Pinpoint the cell where the given text exists, returning its [X, Y] midpoint coordinate. 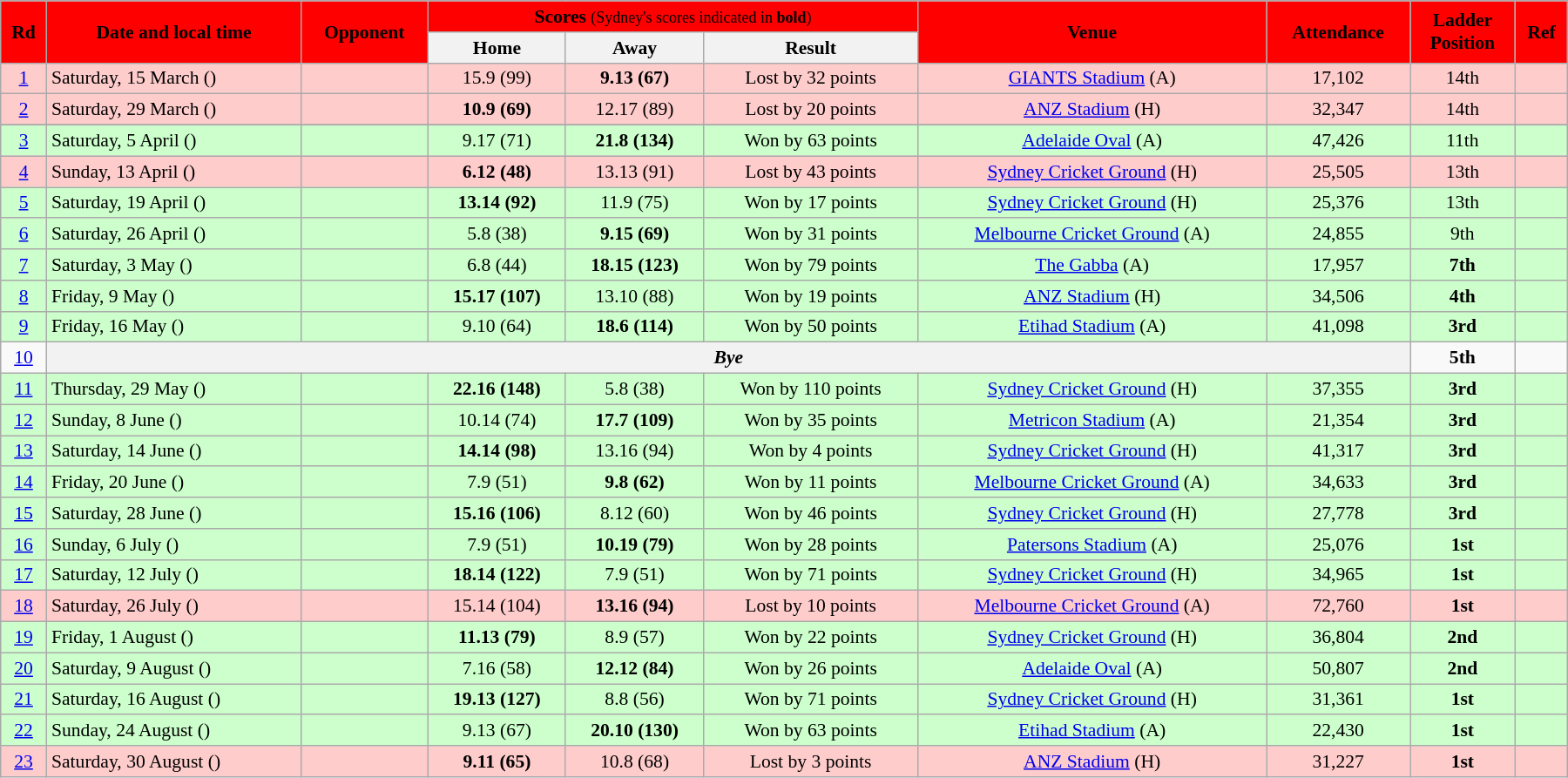
Away [634, 48]
Thursday, 29 May () [174, 389]
11.9 (75) [634, 203]
Won by 79 points [811, 265]
LadderPosition [1463, 31]
Won by 35 points [811, 420]
11 [24, 389]
31,361 [1338, 700]
47,426 [1338, 141]
Won by 50 points [811, 327]
Won by 46 points [811, 513]
15.14 (104) [497, 606]
9.11 (65) [497, 761]
9.8 (62) [634, 483]
Saturday, 12 July () [174, 575]
1 [24, 78]
13.10 (88) [634, 296]
17.7 (109) [634, 420]
10 [24, 358]
13.13 (91) [634, 172]
Scores (Sydney's scores indicated in bold) [672, 17]
Saturday, 3 May () [174, 265]
Result [811, 48]
The Gabba (A) [1092, 265]
3 [24, 141]
72,760 [1338, 606]
34,633 [1338, 483]
Saturday, 30 August () [174, 761]
Rd [24, 31]
Attendance [1338, 31]
Won by 22 points [811, 638]
7.16 (58) [497, 668]
Bye [728, 358]
14.14 (98) [497, 451]
Date and local time [174, 31]
Lost by 43 points [811, 172]
25,076 [1338, 545]
Saturday, 5 April () [174, 141]
22 [24, 731]
15.9 (99) [497, 78]
6 [24, 234]
6.12 (48) [497, 172]
Venue [1092, 31]
9 [24, 327]
Metricon Stadium (A) [1092, 420]
Ref [1542, 31]
32,347 [1338, 110]
8.12 (60) [634, 513]
41,098 [1338, 327]
18.15 (123) [634, 265]
12 [24, 420]
Saturday, 15 March () [174, 78]
21,354 [1338, 420]
15.17 (107) [497, 296]
Won by 19 points [811, 296]
21 [24, 700]
20 [24, 668]
Sunday, 13 April () [174, 172]
34,506 [1338, 296]
10.14 (74) [497, 420]
17 [24, 575]
18.14 (122) [497, 575]
9.17 (71) [497, 141]
Won by 28 points [811, 545]
Lost by 10 points [811, 606]
8.8 (56) [634, 700]
37,355 [1338, 389]
18 [24, 606]
17,102 [1338, 78]
25,376 [1338, 203]
Sunday, 6 July () [174, 545]
41,317 [1338, 451]
9.10 (64) [497, 327]
2 [24, 110]
Saturday, 14 June () [174, 451]
15.16 (106) [497, 513]
Won by 31 points [811, 234]
11th [1463, 141]
50,807 [1338, 668]
19.13 (127) [497, 700]
Won by 4 points [811, 451]
5th [1463, 358]
27,778 [1338, 513]
20.10 (130) [634, 731]
Won by 110 points [811, 389]
18.6 (114) [634, 327]
10.8 (68) [634, 761]
Saturday, 19 April () [174, 203]
8.9 (57) [634, 638]
14 [24, 483]
12.12 (84) [634, 668]
Friday, 9 May () [174, 296]
Lost by 32 points [811, 78]
15 [24, 513]
Patersons Stadium (A) [1092, 545]
13 [24, 451]
22,430 [1338, 731]
Saturday, 16 August () [174, 700]
10.19 (79) [634, 545]
24,855 [1338, 234]
23 [24, 761]
Friday, 20 June () [174, 483]
16 [24, 545]
31,227 [1338, 761]
Won by 11 points [811, 483]
Won by 17 points [811, 203]
7th [1463, 265]
7 [24, 265]
19 [24, 638]
5 [24, 203]
Won by 26 points [811, 668]
25,505 [1338, 172]
Sunday, 8 June () [174, 420]
Saturday, 9 August () [174, 668]
4th [1463, 296]
Opponent [364, 31]
10.9 (69) [497, 110]
Saturday, 28 June () [174, 513]
36,804 [1338, 638]
12.17 (89) [634, 110]
GIANTS Stadium (A) [1092, 78]
Saturday, 29 March () [174, 110]
4 [24, 172]
9th [1463, 234]
8 [24, 296]
21.8 (134) [634, 141]
Friday, 16 May () [174, 327]
9.15 (69) [634, 234]
13.14 (92) [497, 203]
Lost by 3 points [811, 761]
34,965 [1338, 575]
17,957 [1338, 265]
Friday, 1 August () [174, 638]
22.16 (148) [497, 389]
Saturday, 26 July () [174, 606]
Saturday, 26 April () [174, 234]
Sunday, 24 August () [174, 731]
6.8 (44) [497, 265]
Home [497, 48]
Lost by 20 points [811, 110]
11.13 (79) [497, 638]
